Locate the cell with the specified text and output its (X, Y) center coordinate. 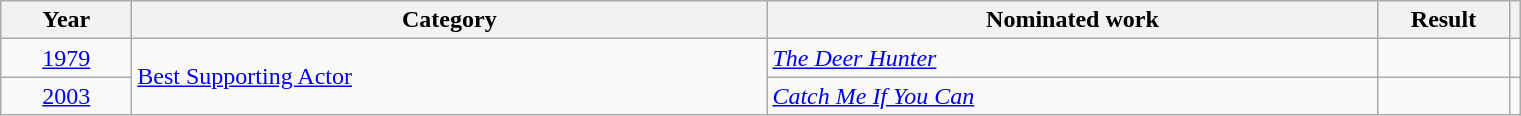
2003 (66, 96)
The Deer Hunter (1072, 58)
Best Supporting Actor (450, 77)
Year (66, 20)
1979 (66, 58)
Result (1444, 20)
Category (450, 20)
Nominated work (1072, 20)
Catch Me If You Can (1072, 96)
